For the text-containing cell, return its midpoint in (X, Y) coordinate format. 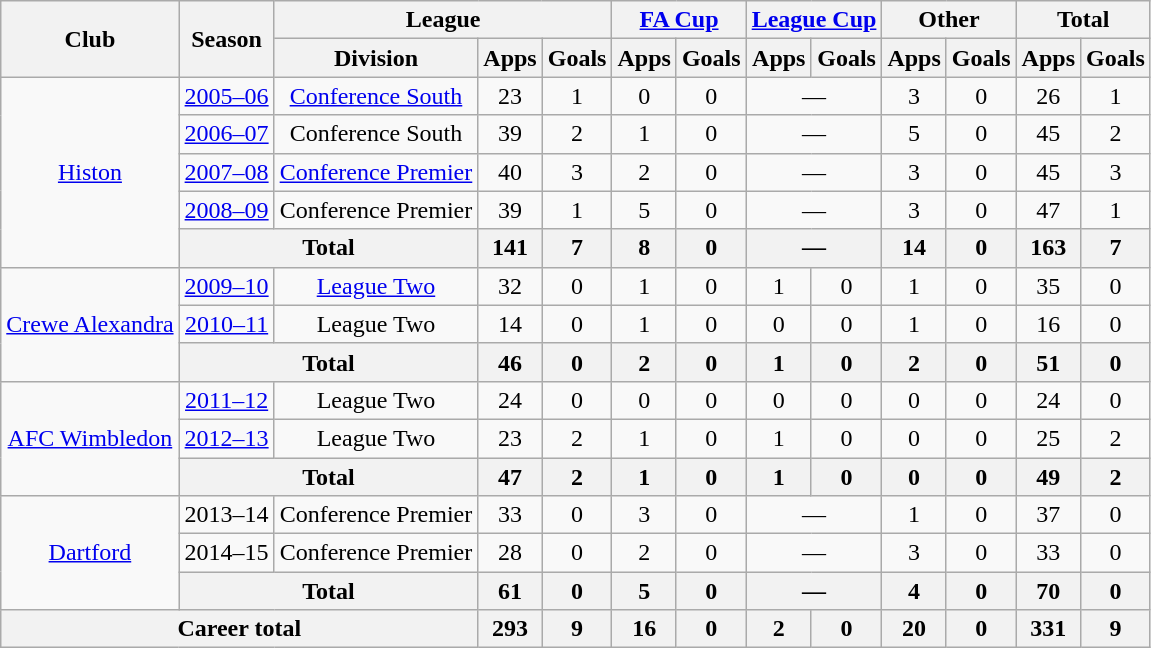
20 (914, 629)
46 (510, 362)
37 (1048, 515)
Histon (90, 172)
32 (510, 286)
2005–06 (226, 96)
293 (510, 629)
Career total (240, 629)
35 (1048, 286)
25 (1048, 438)
AFC Wimbledon (90, 438)
163 (1048, 248)
Season (226, 39)
2014–15 (226, 553)
2008–09 (226, 210)
Crewe Alexandra (90, 324)
League Cup (814, 20)
51 (1048, 362)
2011–12 (226, 400)
2013–14 (226, 515)
2007–08 (226, 172)
Other (949, 20)
FA Cup (679, 20)
26 (1048, 96)
28 (510, 553)
49 (1048, 477)
League (443, 20)
70 (1048, 591)
331 (1048, 629)
2010–11 (226, 324)
8 (644, 248)
Dartford (90, 553)
61 (510, 591)
Division (376, 58)
2006–07 (226, 134)
2009–10 (226, 286)
141 (510, 248)
2012–13 (226, 438)
40 (510, 172)
Club (90, 39)
4 (914, 591)
